Provide the (X, Y) coordinate of the cell's center where the given text is located.  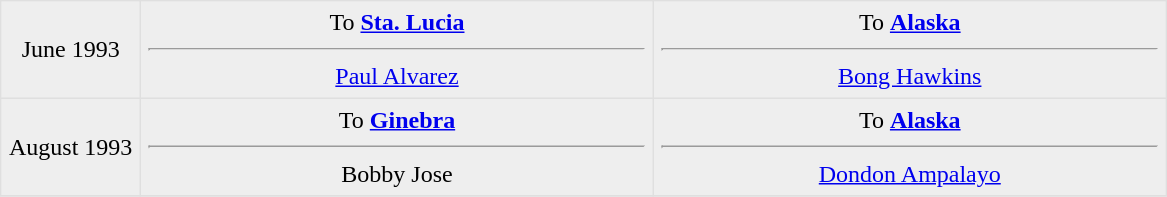
August 1993 (71, 147)
June 1993 (71, 50)
To AlaskaDondon Ampalayo (910, 147)
To GinebraBobby Jose (398, 147)
To AlaskaBong Hawkins (910, 50)
To Sta. LuciaPaul Alvarez (398, 50)
